Extract the (X, Y) coordinate from the center of the cell holding the provided text.  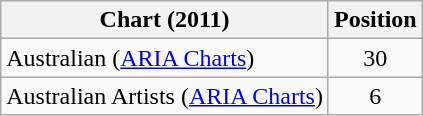
Position (375, 20)
30 (375, 58)
Australian Artists (ARIA Charts) (165, 96)
Australian (ARIA Charts) (165, 58)
Chart (2011) (165, 20)
6 (375, 96)
